Return [X, Y] of the center of cell containing provided text 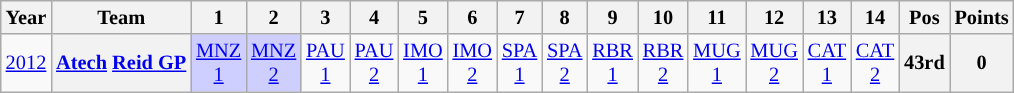
CAT1 [827, 63]
14 [875, 17]
SPA1 [520, 63]
RBR2 [663, 63]
PAU2 [374, 63]
1 [218, 17]
10 [663, 17]
RBR1 [612, 63]
8 [564, 17]
13 [827, 17]
9 [612, 17]
Year [26, 17]
Points [982, 17]
Team [121, 17]
0 [982, 63]
MNZ2 [274, 63]
5 [422, 17]
SPA2 [564, 63]
IMO1 [422, 63]
2 [274, 17]
11 [716, 17]
6 [472, 17]
4 [374, 17]
7 [520, 17]
PAU1 [326, 63]
MNZ1 [218, 63]
43rd [924, 63]
Pos [924, 17]
CAT2 [875, 63]
12 [774, 17]
MUG1 [716, 63]
IMO2 [472, 63]
2012 [26, 63]
MUG2 [774, 63]
3 [326, 17]
Atech Reid GP [121, 63]
